Determine the (x, y) coordinate at the center of the cell enclosing the given text.  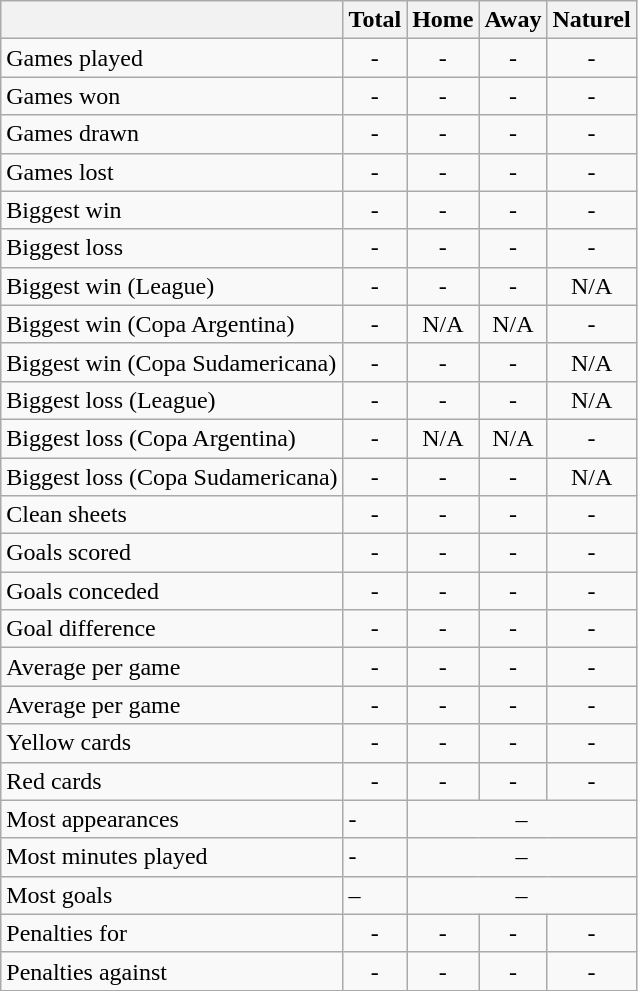
Games drawn (172, 134)
Home (443, 20)
Most minutes played (172, 857)
Red cards (172, 781)
Penalties for (172, 933)
Naturel (592, 20)
Goals conceded (172, 591)
Biggest win (Copa Argentina) (172, 324)
Total (375, 20)
Games lost (172, 172)
Biggest loss (172, 248)
Away (513, 20)
Penalties against (172, 971)
Biggest loss (Copa Sudamericana) (172, 477)
Clean sheets (172, 515)
Biggest win (172, 210)
Games won (172, 96)
Yellow cards (172, 743)
Games played (172, 58)
Biggest loss (Copa Argentina) (172, 438)
Biggest win (Copa Sudamericana) (172, 362)
Goal difference (172, 629)
Biggest loss (League) (172, 400)
Biggest win (League) (172, 286)
Most appearances (172, 819)
Goals scored (172, 553)
Most goals (172, 895)
